Output the [x, y] coordinate of the center of the cell containing the given text.  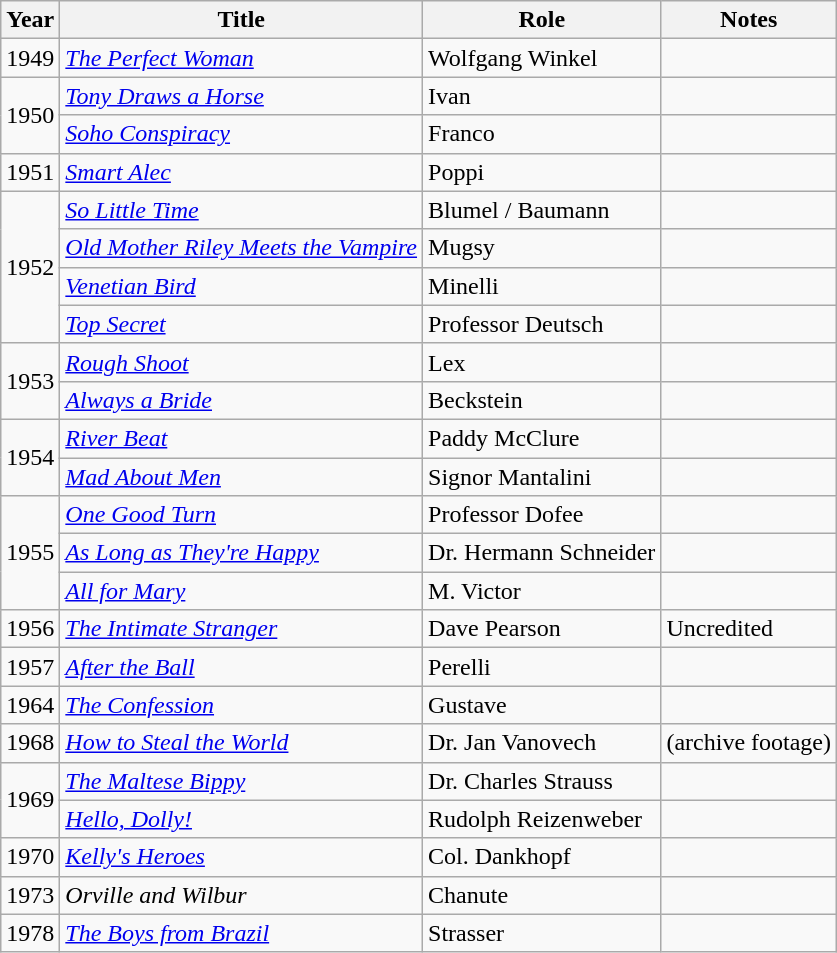
Kelly's Heroes [242, 857]
Perelli [542, 667]
Tony Draws a Horse [242, 96]
One Good Turn [242, 515]
1949 [30, 58]
Role [542, 20]
1978 [30, 933]
1969 [30, 800]
1964 [30, 705]
Rudolph Reizenweber [542, 819]
(archive footage) [749, 743]
Rough Shoot [242, 362]
Lex [542, 362]
Dr. Hermann Schneider [542, 553]
So Little Time [242, 210]
Wolfgang Winkel [542, 58]
Title [242, 20]
Paddy McClure [542, 438]
The Boys from Brazil [242, 933]
Col. Dankhopf [542, 857]
Mad About Men [242, 477]
1955 [30, 553]
Hello, Dolly! [242, 819]
1968 [30, 743]
Soho Conspiracy [242, 134]
Blumel / Baumann [542, 210]
Professor Dofee [542, 515]
How to Steal the World [242, 743]
Always a Bride [242, 400]
Chanute [542, 895]
River Beat [242, 438]
Top Secret [242, 324]
Dr. Jan Vanovech [542, 743]
1950 [30, 115]
Professor Deutsch [542, 324]
M. Victor [542, 591]
After the Ball [242, 667]
1953 [30, 381]
Venetian Bird [242, 286]
Orville and Wilbur [242, 895]
Gustave [542, 705]
Strasser [542, 933]
As Long as They're Happy [242, 553]
Old Mother Riley Meets the Vampire [242, 248]
1956 [30, 629]
All for Mary [242, 591]
1952 [30, 267]
1954 [30, 457]
1957 [30, 667]
Franco [542, 134]
Signor Mantalini [542, 477]
Ivan [542, 96]
Dave Pearson [542, 629]
The Confession [242, 705]
1973 [30, 895]
Smart Alec [242, 172]
The Intimate Stranger [242, 629]
Mugsy [542, 248]
Year [30, 20]
Dr. Charles Strauss [542, 781]
Poppi [542, 172]
Beckstein [542, 400]
Minelli [542, 286]
The Maltese Bippy [242, 781]
The Perfect Woman [242, 58]
Notes [749, 20]
Uncredited [749, 629]
1970 [30, 857]
1951 [30, 172]
